Locate the cell with the specified text and output its [X, Y] center coordinate. 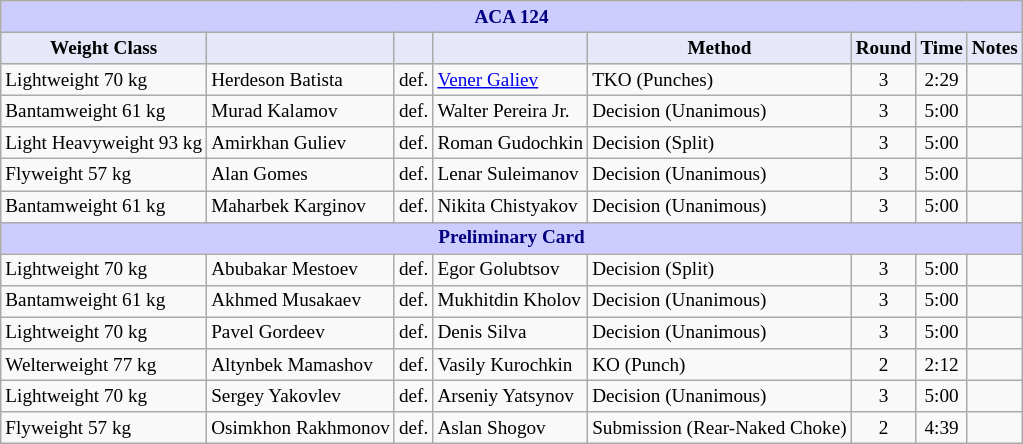
Pavel Gordeev [301, 333]
Herdeson Batista [301, 80]
Time [942, 48]
ACA 124 [512, 17]
Denis Silva [510, 333]
Vasily Kurochkin [510, 365]
Murad Kalamov [301, 111]
Lenar Suleimanov [510, 175]
Sergey Yakovlev [301, 396]
Nikita Chistyakov [510, 206]
Vener Galiev [510, 80]
Weight Class [104, 48]
Maharbek Karginov [301, 206]
Round [884, 48]
Alan Gomes [301, 175]
Method [720, 48]
TKO (Punches) [720, 80]
Notes [994, 48]
Aslan Shogov [510, 428]
KO (Punch) [720, 365]
Walter Pereira Jr. [510, 111]
Light Heavyweight 93 kg [104, 143]
Mukhitdin Kholov [510, 301]
Arseniy Yatsynov [510, 396]
2:12 [942, 365]
Abubakar Mestoev [301, 270]
Amirkhan Guliev [301, 143]
Roman Gudochkin [510, 143]
Altynbek Mamashov [301, 365]
Osimkhon Rakhmonov [301, 428]
Preliminary Card [512, 238]
Submission (Rear-Naked Choke) [720, 428]
Welterweight 77 kg [104, 365]
Egor Golubtsov [510, 270]
2:29 [942, 80]
Akhmed Musakaev [301, 301]
4:39 [942, 428]
